Capture the cell that displays the provided text and extract its (x, y) central coordinate. 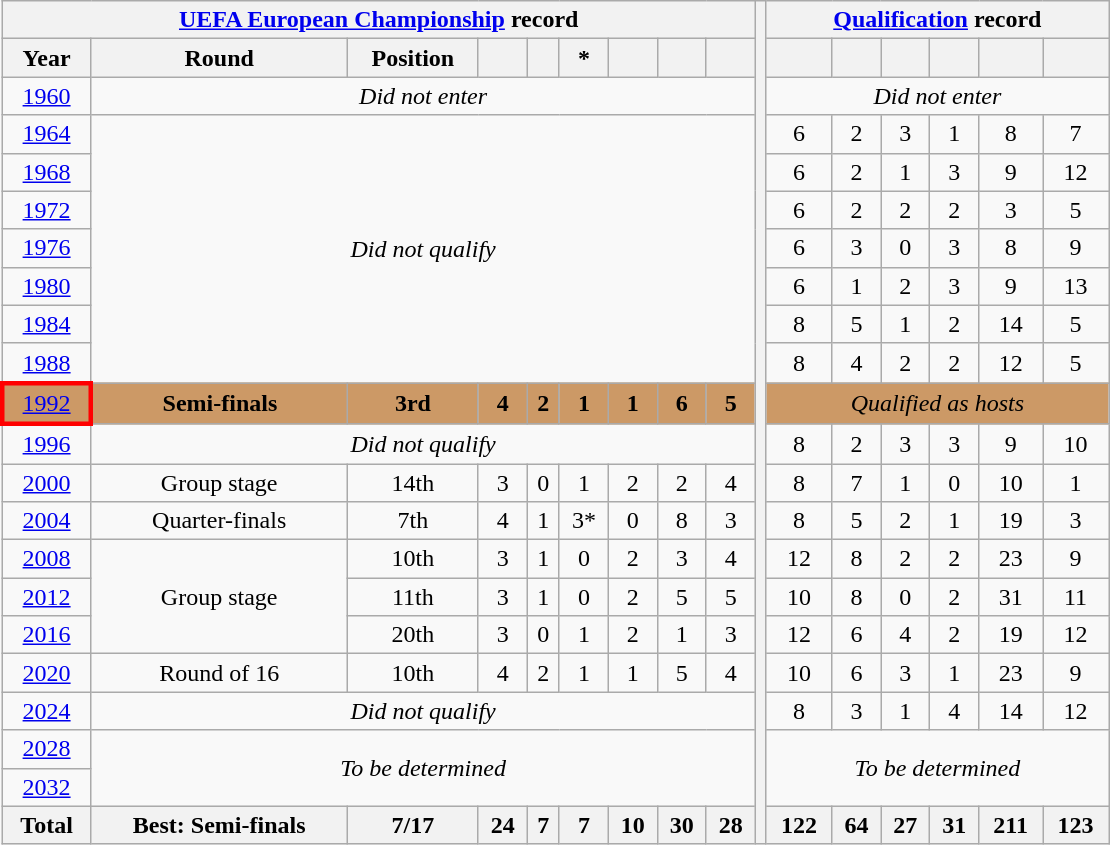
Semi-finals (219, 404)
Round (219, 58)
2012 (46, 597)
2016 (46, 635)
Qualification record (937, 20)
3rd (412, 404)
14th (412, 483)
30 (682, 825)
2004 (46, 521)
27 (906, 825)
20th (412, 635)
7/17 (412, 825)
28 (730, 825)
UEFA European Championship record (378, 20)
1972 (46, 210)
122 (799, 825)
2020 (46, 673)
123 (1076, 825)
* (584, 58)
2032 (46, 787)
1968 (46, 172)
2024 (46, 711)
1988 (46, 363)
1960 (46, 96)
11 (1076, 597)
1984 (46, 324)
Best: Semi-finals (219, 825)
Position (412, 58)
2008 (46, 559)
Total (46, 825)
13 (1076, 286)
2028 (46, 749)
Qualified as hosts (937, 404)
1996 (46, 444)
1964 (46, 134)
2000 (46, 483)
Quarter-finals (219, 521)
7th (412, 521)
211 (1011, 825)
Year (46, 58)
24 (502, 825)
1980 (46, 286)
64 (856, 825)
1976 (46, 248)
Round of 16 (219, 673)
11th (412, 597)
3* (584, 521)
1992 (46, 404)
